From the cell containing the given text, extract its center point as (x, y) coordinate. 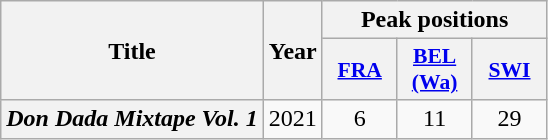
SWI (510, 70)
2021 (292, 119)
FRA (360, 70)
29 (510, 119)
6 (360, 119)
11 (434, 119)
Title (132, 50)
BEL (Wa) (434, 70)
Peak positions (434, 20)
Year (292, 50)
Don Dada Mixtape Vol. 1 (132, 119)
